Output the [x, y] coordinate of the center of the cell containing the given text.  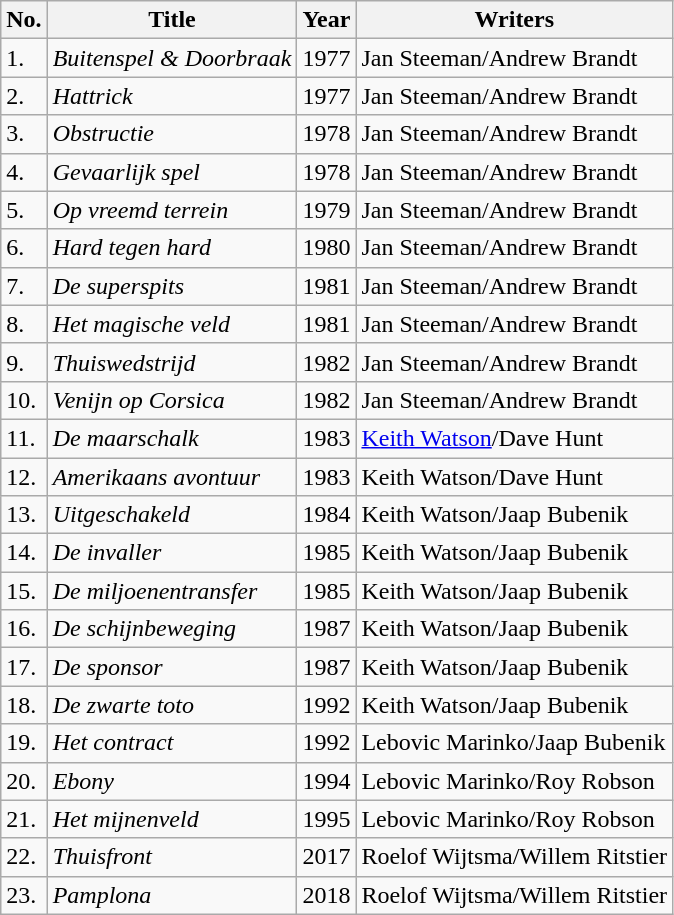
17. [24, 667]
Year [326, 20]
Uitgeschakeld [172, 515]
Venijn op Corsica [172, 400]
1980 [326, 248]
16. [24, 629]
2. [24, 96]
Gevaarlijk spel [172, 172]
De schijnbeweging [172, 629]
1979 [326, 210]
7. [24, 286]
No. [24, 20]
1994 [326, 781]
De miljoenentransfer [172, 591]
2017 [326, 857]
6. [24, 248]
21. [24, 819]
De superspits [172, 286]
9. [24, 362]
2018 [326, 895]
Thuiswedstrijd [172, 362]
Pamplona [172, 895]
15. [24, 591]
Hattrick [172, 96]
10. [24, 400]
De invaller [172, 553]
Writers [514, 20]
Amerikaans avontuur [172, 477]
19. [24, 743]
1984 [326, 515]
Ebony [172, 781]
14. [24, 553]
3. [24, 134]
13. [24, 515]
12. [24, 477]
20. [24, 781]
5. [24, 210]
Obstructie [172, 134]
Het mijnenveld [172, 819]
Hard tegen hard [172, 248]
1995 [326, 819]
De maarschalk [172, 438]
8. [24, 324]
Lebovic Marinko/Jaap Bubenik [514, 743]
11. [24, 438]
4. [24, 172]
Het magische veld [172, 324]
22. [24, 857]
Op vreemd terrein [172, 210]
Buitenspel & Doorbraak [172, 58]
23. [24, 895]
De sponsor [172, 667]
Het contract [172, 743]
De zwarte toto [172, 705]
Title [172, 20]
Thuisfront [172, 857]
1. [24, 58]
18. [24, 705]
